Scan for the cell matching the given text and deliver its (X, Y) coordinate at center. 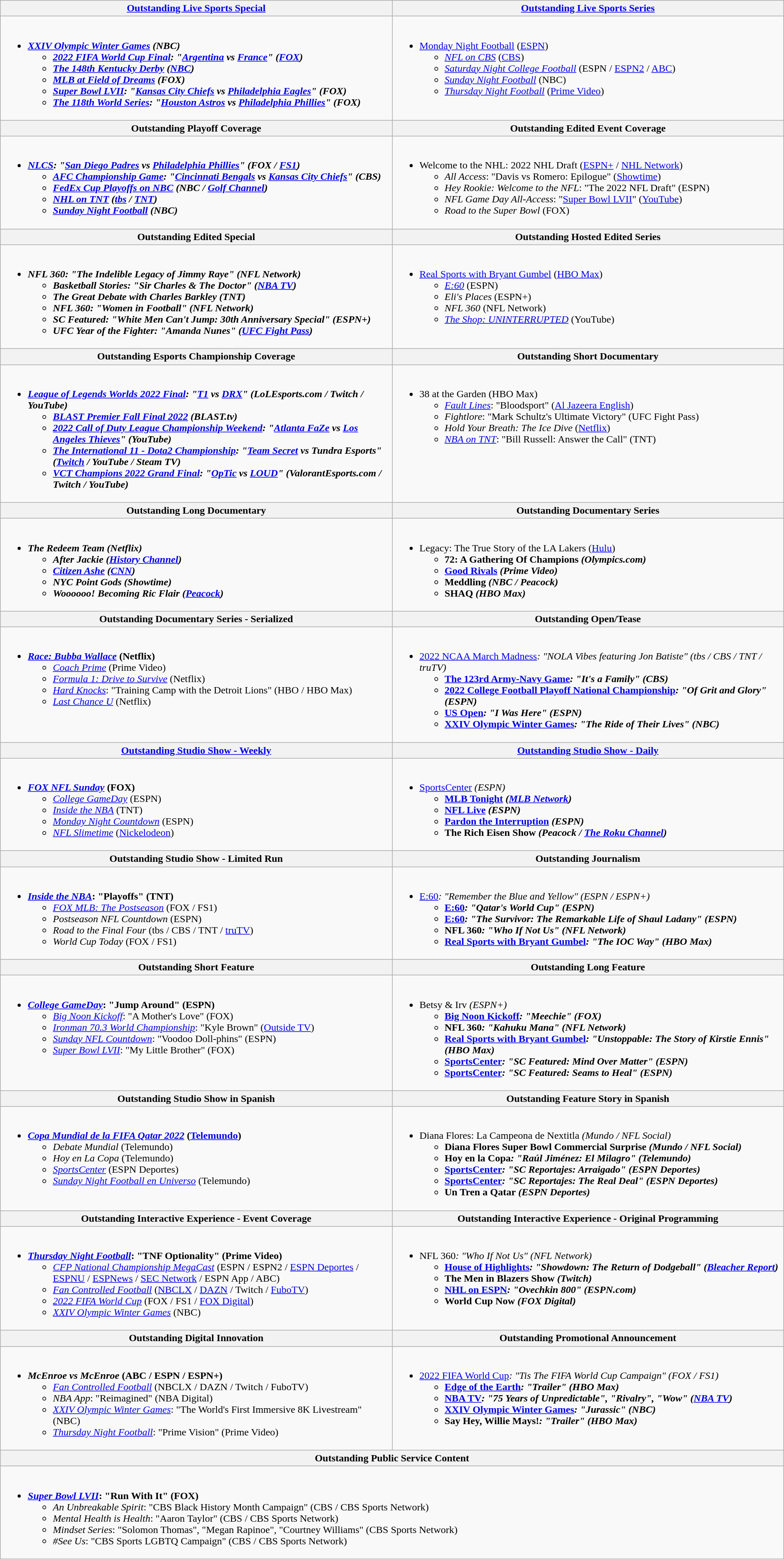
Outstanding Edited Special (196, 237)
Outstanding Live Sports Series (588, 8)
Outstanding Digital Innovation (196, 1338)
Outstanding Live Sports Special (196, 8)
Outstanding Feature Story in Spanish (588, 1099)
Outstanding Studio Show - Weekly (196, 750)
Outstanding Long Documentary (196, 510)
Outstanding Public Service Content (392, 1458)
Outstanding Open/Tease (588, 619)
Outstanding Journalism (588, 859)
Outstanding Studio Show - Limited Run (196, 859)
Outstanding Short Feature (196, 967)
Outstanding Promotional Announcement (588, 1338)
Outstanding Long Feature (588, 967)
Outstanding Playoff Coverage (196, 128)
SportsCenter (ESPN)MLB Tonight (MLB Network)NFL Live (ESPN)Pardon the Interruption (ESPN)The Rich Eisen Show (Peacock / The Roku Channel) (588, 804)
Outstanding Documentary Series (588, 510)
Outstanding Esports Championship Coverage (196, 357)
Outstanding Edited Event Coverage (588, 128)
Outstanding Interactive Experience - Event Coverage (196, 1218)
The Redeem Team (Netflix)After Jackie (History Channel)Citizen Ashe (CNN)NYC Point Gods (Showtime)Woooooo! Becoming Ric Flair (Peacock) (196, 565)
Outstanding Short Documentary (588, 357)
Outstanding Documentary Series - Serialized (196, 619)
Outstanding Studio Show - Daily (588, 750)
Outstanding Hosted Edited Series (588, 237)
Outstanding Studio Show in Spanish (196, 1099)
Outstanding Interactive Experience - Original Programming (588, 1218)
FOX NFL Sunday (FOX)College GameDay (ESPN)Inside the NBA (TNT)Monday Night Countdown (ESPN)NFL Slimetime (Nickelodeon) (196, 804)
Real Sports with Bryant Gumbel (HBO Max)E:60 (ESPN)Eli's Places (ESPN+)NFL 360 (NFL Network)The Shop: UNINTERRUPTED (YouTube) (588, 297)
